Provide the (x, y) coordinate of the cell's center where the given text is located.  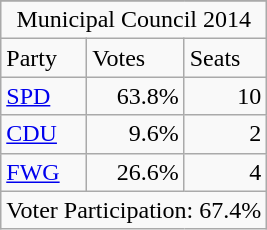
Votes (136, 58)
9.6% (136, 134)
Municipal Council 2014 (134, 20)
Seats (225, 58)
CDU (44, 134)
SPD (44, 96)
Voter Participation: 67.4% (134, 210)
10 (225, 96)
26.6% (136, 172)
FWG (44, 172)
4 (225, 172)
2 (225, 134)
63.8% (136, 96)
Party (44, 58)
